Extract the [X, Y] coordinate from the center of the cell holding the provided text.  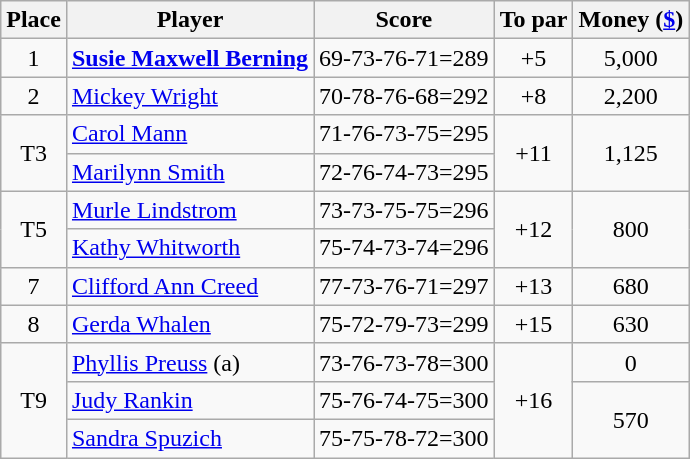
570 [631, 419]
73-76-73-78=300 [404, 362]
T5 [34, 229]
Clifford Ann Creed [190, 286]
75-72-79-73=299 [404, 324]
1,125 [631, 153]
Carol Mann [190, 134]
75-74-73-74=296 [404, 248]
Phyllis Preuss (a) [190, 362]
Player [190, 20]
8 [34, 324]
69-73-76-71=289 [404, 58]
Money ($) [631, 20]
+12 [534, 229]
5,000 [631, 58]
71-76-73-75=295 [404, 134]
77-73-76-71=297 [404, 286]
Susie Maxwell Berning [190, 58]
To par [534, 20]
+16 [534, 400]
2 [34, 96]
Place [34, 20]
680 [631, 286]
Judy Rankin [190, 400]
0 [631, 362]
75-76-74-75=300 [404, 400]
2,200 [631, 96]
Murle Lindstrom [190, 210]
800 [631, 229]
+5 [534, 58]
70-78-76-68=292 [404, 96]
Kathy Whitworth [190, 248]
630 [631, 324]
T3 [34, 153]
Sandra Spuzich [190, 438]
75-75-78-72=300 [404, 438]
+15 [534, 324]
T9 [34, 400]
73-73-75-75=296 [404, 210]
Marilynn Smith [190, 172]
72-76-74-73=295 [404, 172]
7 [34, 286]
Mickey Wright [190, 96]
+11 [534, 153]
Gerda Whalen [190, 324]
+8 [534, 96]
+13 [534, 286]
Score [404, 20]
1 [34, 58]
